Search for the cell housing the specified text and yield its (x, y) center coordinate. 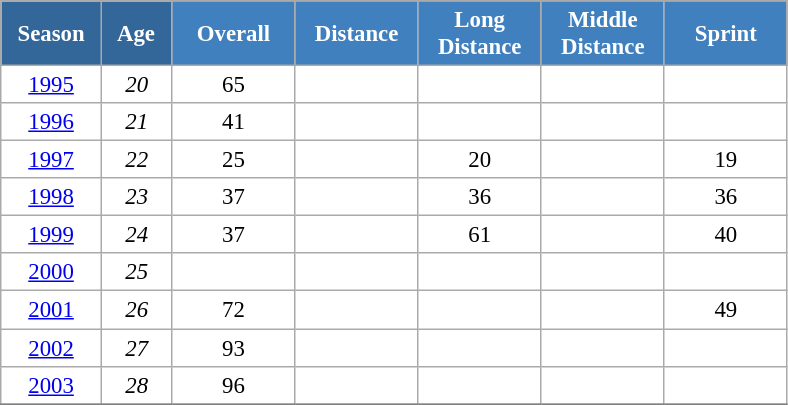
24 (136, 235)
27 (136, 348)
40 (726, 235)
28 (136, 385)
21 (136, 122)
Overall (234, 34)
41 (234, 122)
1998 (52, 197)
2003 (52, 385)
96 (234, 385)
72 (234, 310)
Distance (356, 34)
Age (136, 34)
2001 (52, 310)
Long Distance (480, 34)
61 (480, 235)
1995 (52, 85)
93 (234, 348)
Sprint (726, 34)
26 (136, 310)
1997 (52, 160)
2002 (52, 348)
49 (726, 310)
23 (136, 197)
65 (234, 85)
2000 (52, 273)
1996 (52, 122)
22 (136, 160)
Season (52, 34)
1999 (52, 235)
Middle Distance (602, 34)
19 (726, 160)
